Identify which cell holds the provided text, then report its [x, y] central coordinate. 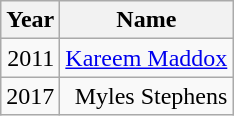
Name [146, 20]
Kareem Maddox [146, 58]
2017 [30, 96]
Year [30, 20]
Myles Stephens [146, 96]
2011 [30, 58]
